For the text-containing cell, return its midpoint in [x, y] coordinate format. 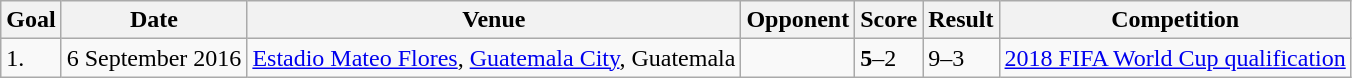
Date [154, 20]
Goal [31, 20]
5–2 [889, 58]
Estadio Mateo Flores, Guatemala City, Guatemala [494, 58]
Competition [1175, 20]
Score [889, 20]
Opponent [798, 20]
2018 FIFA World Cup qualification [1175, 58]
6 September 2016 [154, 58]
Venue [494, 20]
9–3 [961, 58]
1. [31, 58]
Result [961, 20]
